Capture the cell that displays the provided text and extract its (X, Y) central coordinate. 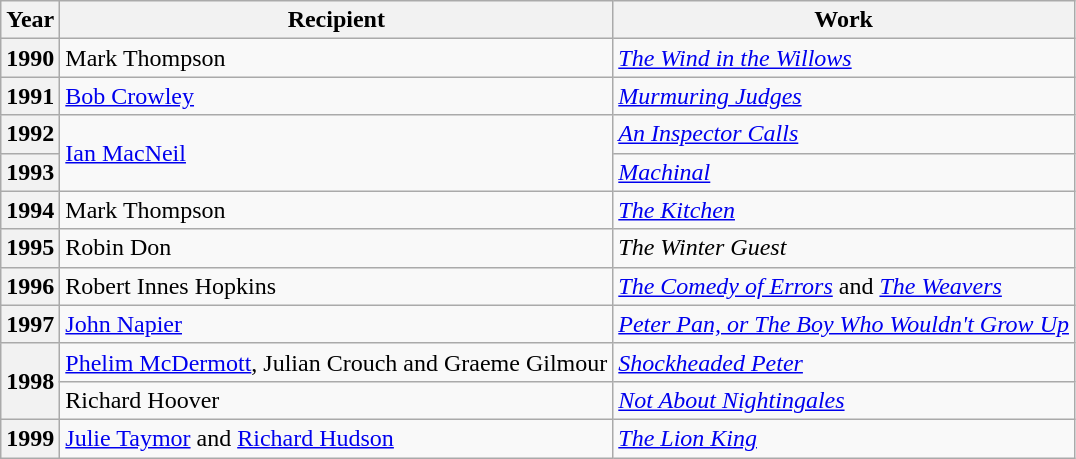
John Napier (336, 324)
Bob Crowley (336, 96)
The Kitchen (844, 210)
1990 (30, 58)
Machinal (844, 172)
1997 (30, 324)
The Wind in the Willows (844, 58)
The Lion King (844, 438)
1992 (30, 134)
Peter Pan, or The Boy Who Wouldn't Grow Up (844, 324)
Phelim McDermott, Julian Crouch and Graeme Gilmour (336, 362)
1993 (30, 172)
1994 (30, 210)
The Comedy of Errors and The Weavers (844, 286)
1991 (30, 96)
Recipient (336, 20)
Robin Don (336, 248)
1999 (30, 438)
Julie Taymor and Richard Hudson (336, 438)
Year (30, 20)
The Winter Guest (844, 248)
Ian MacNeil (336, 153)
Not About Nightingales (844, 400)
1998 (30, 381)
Murmuring Judges (844, 96)
1995 (30, 248)
Richard Hoover (336, 400)
Robert Innes Hopkins (336, 286)
Shockheaded Peter (844, 362)
Work (844, 20)
1996 (30, 286)
An Inspector Calls (844, 134)
